Find where the given text appears and provide that cell's center as (x, y) coordinate. 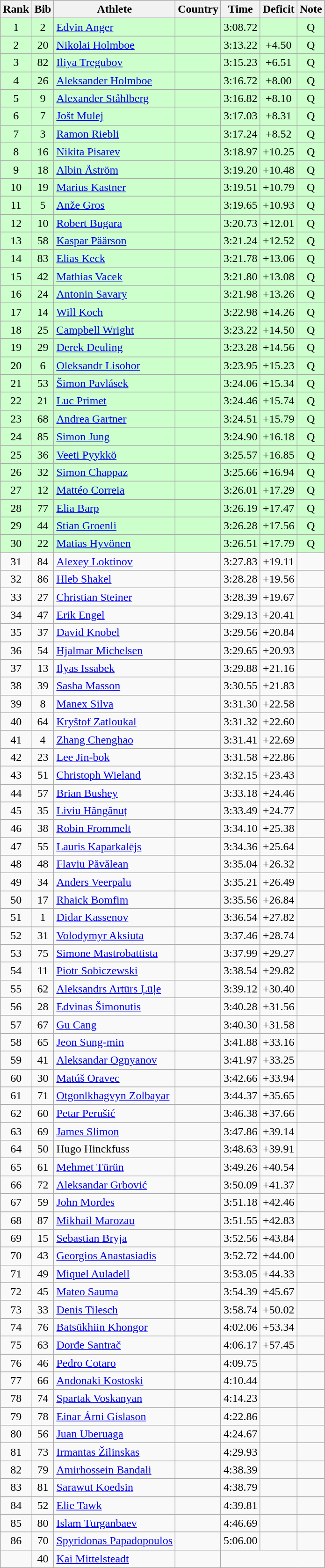
+24.77 (279, 811)
Andrea Gartner (115, 419)
Antonin Savary (115, 294)
Anders Veerpalu (115, 882)
3:22.98 (240, 312)
3:24.90 (240, 437)
Irmantas Žilinskas (115, 1452)
+4.50 (279, 45)
Rhaick Bomfim (115, 900)
+22.86 (279, 757)
Simone Mastrobattista (115, 953)
+57.45 (279, 1345)
Sasha Masson (115, 686)
+37.66 (279, 1114)
3:33.49 (240, 811)
3:15.23 (240, 63)
+31.56 (279, 1006)
Miquel Auladell (115, 1274)
+22.58 (279, 704)
3:29.65 (240, 650)
+10.48 (279, 169)
3:34.10 (240, 829)
4:22.86 (240, 1416)
Edvin Anger (115, 27)
+20.84 (279, 633)
3:41.88 (240, 1042)
+8.00 (279, 80)
3:41.97 (240, 1060)
Alexander Ståhlberg (115, 98)
+10.25 (279, 152)
3:52.72 (240, 1256)
Elie Tawk (115, 1505)
3:51.55 (240, 1220)
Nikita Pisarev (115, 152)
3:24.46 (240, 401)
3:46.38 (240, 1114)
3:34.36 (240, 846)
3:19.65 (240, 205)
+44.33 (279, 1274)
+8.10 (279, 98)
3:16.82 (240, 98)
John Mordes (115, 1203)
+14.56 (279, 348)
+30.40 (279, 989)
3:26.19 (240, 508)
Veeti Pyykkö (115, 454)
Hleb Shakel (115, 579)
+50.02 (279, 1309)
Spyridonas Papadopoulos (115, 1541)
Otgonlkhagvyn Zolbayar (115, 1096)
4:06.17 (240, 1345)
5:06.00 (240, 1541)
Brian Bushey (115, 793)
Stian Groenli (115, 526)
Andonaki Kostoski (115, 1381)
+28.74 (279, 935)
+10.93 (279, 205)
Luc Primet (115, 401)
Jeon Sung-min (115, 1042)
3:16.72 (240, 80)
3:25.57 (240, 454)
+13.08 (279, 277)
Hugo Hinckfuss (115, 1149)
+26.32 (279, 864)
Simon Jung (115, 437)
Sebastian Bryja (115, 1238)
3:37.99 (240, 953)
4:24.67 (240, 1434)
Mateo Sauma (115, 1291)
3:44.37 (240, 1096)
3:53.05 (240, 1274)
Matúš Oravec (115, 1078)
3:26.51 (240, 544)
Albin Åström (115, 169)
+42.83 (279, 1220)
+14.50 (279, 330)
Amirhossein Bandali (115, 1470)
Erik Engel (115, 615)
3:42.66 (240, 1078)
4:39.81 (240, 1505)
Elia Barp (115, 508)
Country (198, 9)
+20.41 (279, 615)
3:35.56 (240, 900)
+42.46 (279, 1203)
+39.91 (279, 1149)
Campbell Wright (115, 330)
Iliya Tregubov (115, 63)
Aleksandar Grbović (115, 1185)
3:19.51 (240, 187)
87 (43, 1220)
+8.31 (279, 116)
3:21.24 (240, 241)
+26.84 (279, 900)
+19.56 (279, 579)
3:24.51 (240, 419)
+19.11 (279, 562)
Kaspar Päärson (115, 241)
3:21.98 (240, 294)
3:28.28 (240, 579)
4:38.39 (240, 1470)
3:38.54 (240, 971)
+25.38 (279, 829)
3:18.97 (240, 152)
Matias Hyvönen (115, 544)
3:17.24 (240, 134)
Marius Kastner (115, 187)
Simon Chappaz (115, 472)
+29.82 (279, 971)
+40.54 (279, 1167)
Aleksander Holmboe (115, 80)
3:30.55 (240, 686)
+21.16 (279, 668)
3:26.01 (240, 490)
4:29.93 (240, 1452)
Nikolai Holmboe (115, 45)
+16.85 (279, 454)
Oleksandr Lisohor (115, 365)
Gu Cang (115, 1024)
Mehmet Türün (115, 1167)
Aleksandar Ognyanov (115, 1060)
+17.79 (279, 544)
3:39.12 (240, 989)
+41.37 (279, 1185)
3:19.20 (240, 169)
4:02.06 (240, 1327)
3:08.72 (240, 27)
+44.00 (279, 1256)
Denis Tilesch (115, 1309)
Georgios Anastasiadis (115, 1256)
Note (311, 9)
Christian Steiner (115, 597)
3:26.28 (240, 526)
3:33.18 (240, 793)
James Slimon (115, 1131)
3:36.54 (240, 918)
3:31.41 (240, 739)
Manex Silva (115, 704)
Pedro Cotaro (115, 1363)
3:21.80 (240, 277)
+16.18 (279, 437)
3:23.22 (240, 330)
Time (240, 9)
3:21.78 (240, 259)
3:13.22 (240, 45)
Will Koch (115, 312)
4:14.23 (240, 1399)
3:58.74 (240, 1309)
3:40.30 (240, 1024)
+15.79 (279, 419)
Robin Frommelt (115, 829)
+12.52 (279, 241)
Hjalmar Michelsen (115, 650)
+35.65 (279, 1096)
+33.94 (279, 1078)
3:47.86 (240, 1131)
+17.56 (279, 526)
3:17.03 (240, 116)
Sarawut Koedsin (115, 1488)
+31.58 (279, 1024)
+10.79 (279, 187)
Anže Gros (115, 205)
3:29.56 (240, 633)
3:29.88 (240, 668)
+20.93 (279, 650)
+22.69 (279, 739)
3:32.15 (240, 775)
4:38.79 (240, 1488)
Einar Árni Gíslason (115, 1416)
+8.52 (279, 134)
Ilyas Issabek (115, 668)
+23.43 (279, 775)
+6.51 (279, 63)
3:31.32 (240, 722)
3:52.56 (240, 1238)
Liviu Hăngănuț (115, 811)
+29.27 (279, 953)
3:24.06 (240, 383)
+13.26 (279, 294)
Šimon Pavlásek (115, 383)
Volodymyr Aksiuta (115, 935)
+15.23 (279, 365)
3:31.30 (240, 704)
3:20.73 (240, 223)
+26.49 (279, 882)
+16.94 (279, 472)
+33.25 (279, 1060)
Edvinas Šimonutis (115, 1006)
Christoph Wieland (115, 775)
+15.34 (279, 383)
Mathias Vacek (115, 277)
Jošt Mulej (115, 116)
Derek Deuling (115, 348)
+53.34 (279, 1327)
3:35.04 (240, 864)
+14.26 (279, 312)
Rank (16, 9)
Mikhail Marozau (115, 1220)
3:54.39 (240, 1291)
Batsükhiin Khongor (115, 1327)
4:09.75 (240, 1363)
3:31.58 (240, 757)
4:10.44 (240, 1381)
3:23.28 (240, 348)
David Knobel (115, 633)
Kai Mittelsteadt (115, 1559)
+15.74 (279, 401)
Petar Perušić (115, 1114)
3:50.09 (240, 1185)
Flaviu Păvălean (115, 864)
3:25.66 (240, 472)
+27.82 (279, 918)
+12.01 (279, 223)
3:48.63 (240, 1149)
+13.06 (279, 259)
Robert Bugara (115, 223)
Kryštof Zatloukal (115, 722)
+33.16 (279, 1042)
Piotr Sobiczewski (115, 971)
Deficit (279, 9)
Lee Jin-bok (115, 757)
3:35.21 (240, 882)
+39.14 (279, 1131)
Spartak Voskanyan (115, 1399)
+25.64 (279, 846)
Elias Keck (115, 259)
Zhang Chenghao (115, 739)
3:37.46 (240, 935)
Juan Uberuaga (115, 1434)
Bib (43, 9)
3:29.13 (240, 615)
Didar Kassenov (115, 918)
Islam Turganbaev (115, 1523)
Đorđe Santrač (115, 1345)
+22.60 (279, 722)
+21.83 (279, 686)
Lauris Kaparkalējs (115, 846)
Athlete (115, 9)
3:51.18 (240, 1203)
Mattéo Correia (115, 490)
+43.84 (279, 1238)
3:27.83 (240, 562)
Aleksandrs Artūrs Ļūļe (115, 989)
3:40.28 (240, 1006)
+19.67 (279, 597)
4:46.69 (240, 1523)
+24.46 (279, 793)
Alexey Loktinov (115, 562)
3:23.95 (240, 365)
+45.67 (279, 1291)
+17.47 (279, 508)
+17.29 (279, 490)
Ramon Riebli (115, 134)
3:49.26 (240, 1167)
3:28.39 (240, 597)
